Locate the cell with the specified text and output its (x, y) center coordinate. 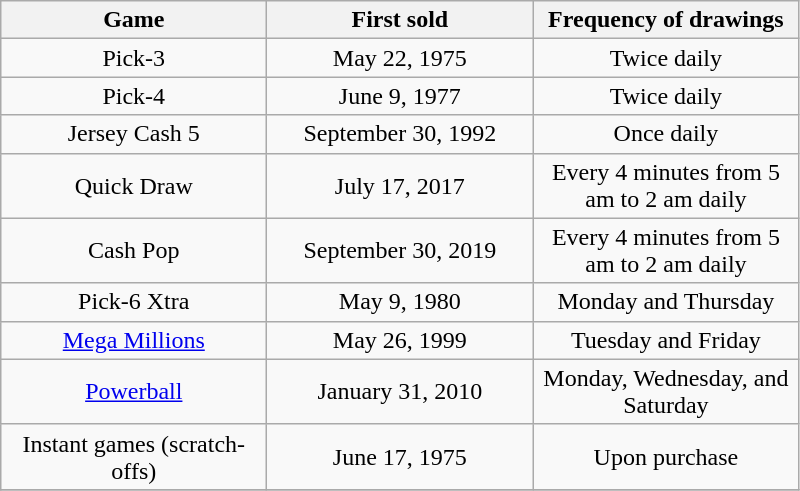
Once daily (666, 134)
Monday, Wednesday, and Saturday (666, 392)
Pick-4 (134, 96)
Jersey Cash 5 (134, 134)
First sold (400, 20)
Pick-3 (134, 58)
Monday and Thursday (666, 302)
Frequency of drawings (666, 20)
Instant games (scratch-offs) (134, 456)
January 31, 2010 (400, 392)
Upon purchase (666, 456)
May 9, 1980 (400, 302)
September 30, 2019 (400, 250)
May 22, 1975 (400, 58)
Tuesday and Friday (666, 340)
Powerball (134, 392)
Pick-6 Xtra (134, 302)
September 30, 1992 (400, 134)
Cash Pop (134, 250)
June 17, 1975 (400, 456)
May 26, 1999 (400, 340)
June 9, 1977 (400, 96)
Game (134, 20)
Mega Millions (134, 340)
July 17, 2017 (400, 186)
Quick Draw (134, 186)
